Locate the cell with the specified text and output its [x, y] center coordinate. 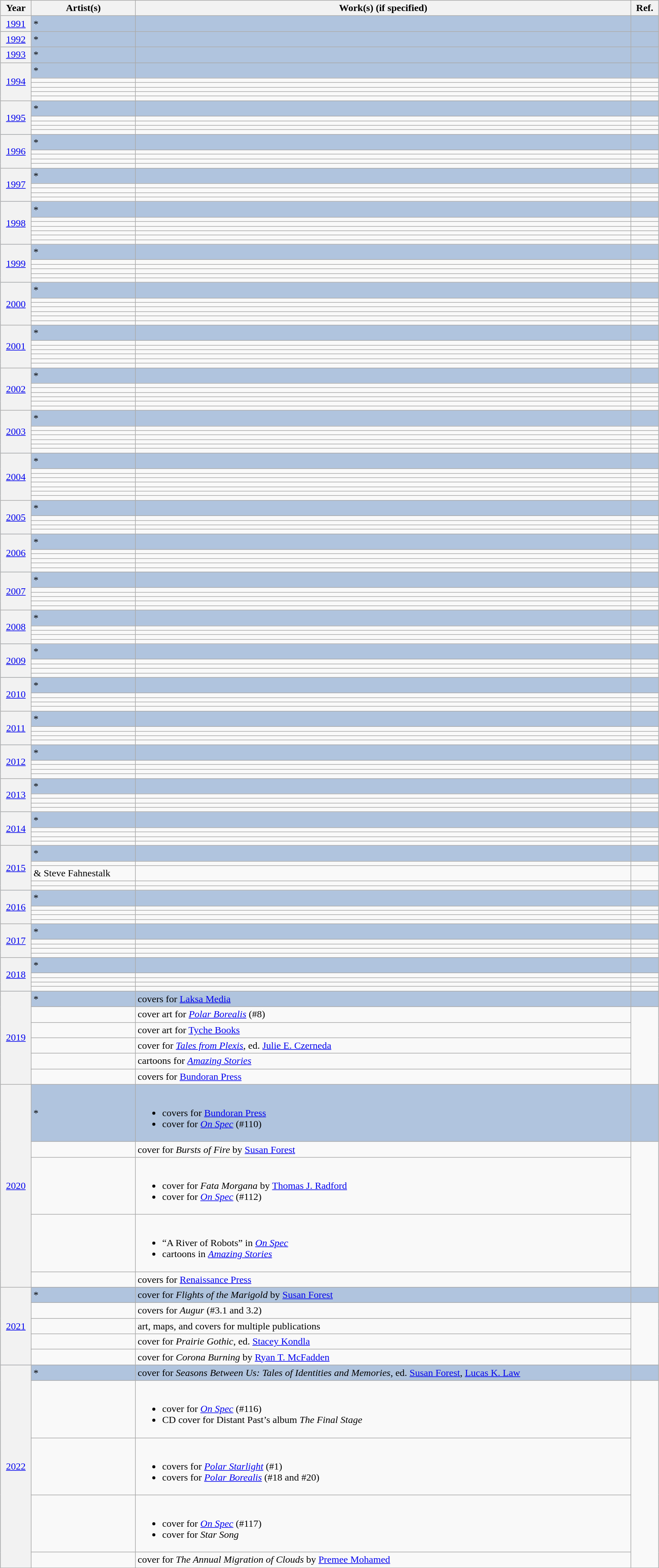
2013 [16, 795]
2015 [16, 868]
cover for Seasons Between Us: Tales of Identities and Memories, ed. Susan Forest, Lucas K. Law [383, 1373]
1996 [16, 151]
cover for Prairie Gothic, ed. Stacey Kondla [383, 1342]
2005 [16, 517]
cover for Flights of the Marigold by Susan Forest [383, 1295]
covers for Bundoran Press [383, 1077]
Work(s) (if specified) [383, 8]
covers for Bundoran Presscover for On Spec (#110) [383, 1113]
2000 [16, 304]
2011 [16, 728]
cover for The Annual Migration of Clouds by Premee Mohamed [383, 1560]
covers for Renaissance Press [383, 1279]
1993 [16, 55]
2002 [16, 389]
cover for On Spec (#116)CD cover for Distant Past’s album The Final Stage [383, 1409]
Ref. [645, 8]
2008 [16, 627]
art, maps, and covers for multiple publications [383, 1326]
2012 [16, 762]
covers for Laksa Media [383, 999]
& Steve Fahnestalk [83, 873]
cover for Fata Morgana by Thomas J. Radfordcover for On Spec (#112) [383, 1186]
2019 [16, 1038]
1991 [16, 24]
1994 [16, 82]
2021 [16, 1326]
2004 [16, 477]
2017 [16, 940]
2006 [16, 553]
2009 [16, 661]
1995 [16, 117]
cover for Corona Burning by Ryan T. McFadden [383, 1357]
1998 [16, 223]
2016 [16, 907]
1999 [16, 263]
1997 [16, 185]
cartoons for Amazing Stories [383, 1061]
2022 [16, 1466]
covers for Polar Starlight (#1)covers for Polar Borealis (#18 and #20) [383, 1466]
2010 [16, 694]
2001 [16, 346]
Artist(s) [83, 8]
cover for Tales from Plexis, ed. Julie E. Czerneda [383, 1045]
cover for Bursts of Fire by Susan Forest [383, 1149]
2018 [16, 974]
2014 [16, 829]
Year [16, 8]
cover art for Polar Borealis (#8) [383, 1014]
“A River of Robots” in On Speccartoons in Amazing Stories [383, 1243]
cover for On Spec (#117)cover for Star Song [383, 1523]
cover art for Tyche Books [383, 1030]
2020 [16, 1186]
2007 [16, 591]
2003 [16, 431]
covers for Augur (#3.1 and 3.2) [383, 1311]
1992 [16, 39]
